Determine the [x, y] coordinate at the center of the cell enclosing the given text.  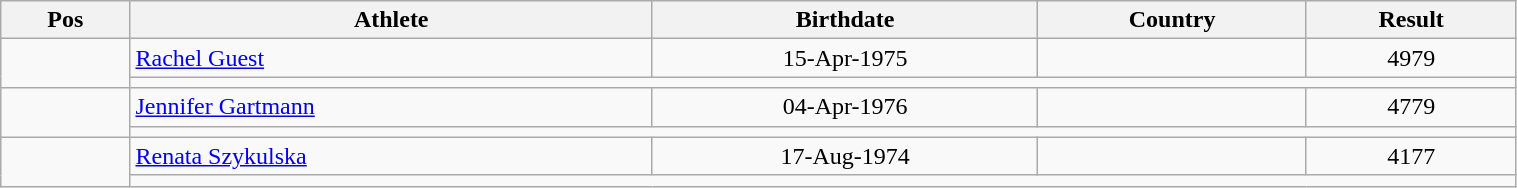
17-Aug-1974 [844, 156]
4979 [1411, 58]
Renata Szykulska [392, 156]
Country [1172, 20]
4779 [1411, 107]
Jennifer Gartmann [392, 107]
Athlete [392, 20]
Birthdate [844, 20]
04-Apr-1976 [844, 107]
Rachel Guest [392, 58]
Pos [66, 20]
15-Apr-1975 [844, 58]
Result [1411, 20]
4177 [1411, 156]
